From the cell containing the given text, extract its center point as [X, Y] coordinate. 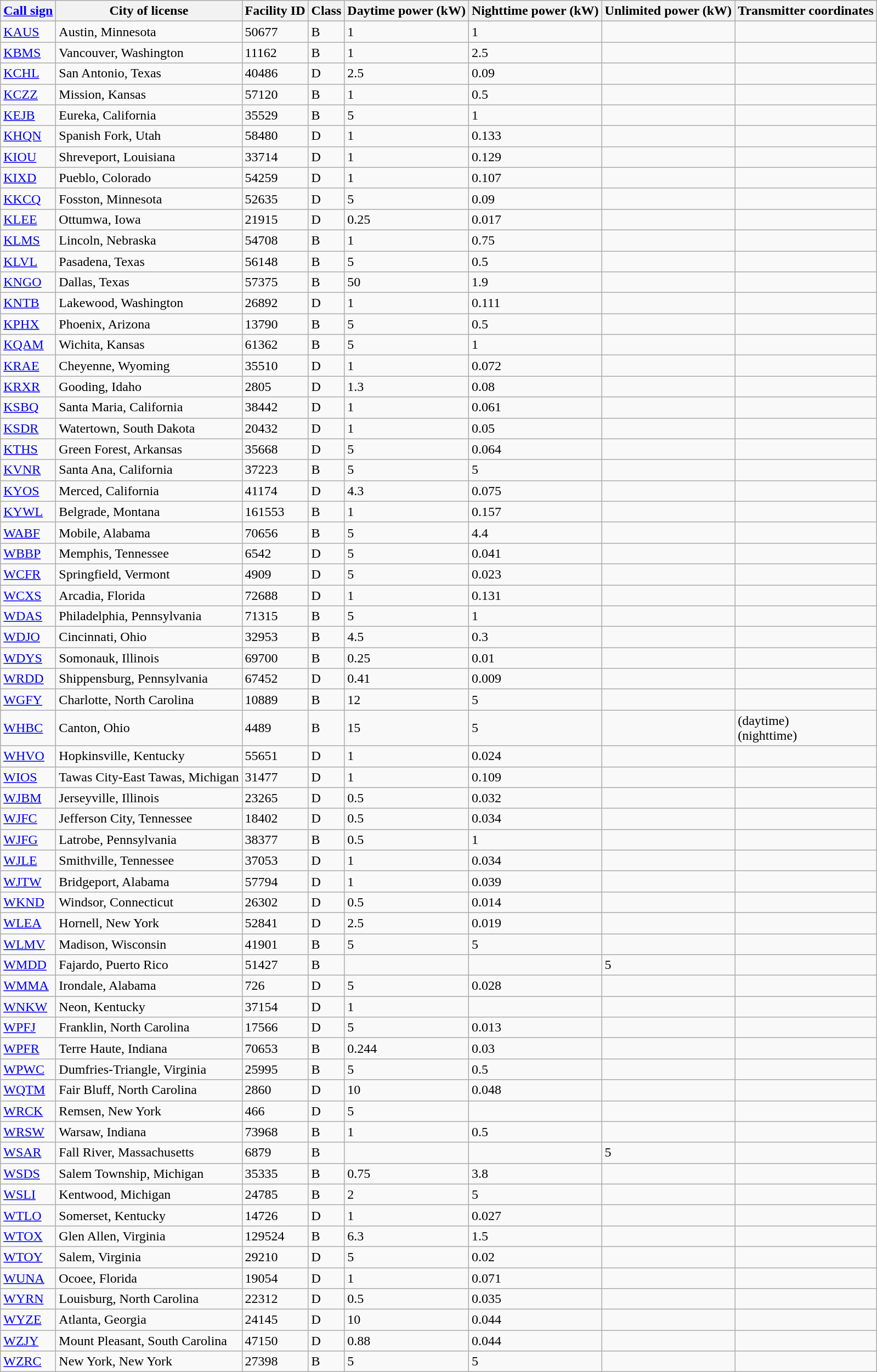
Tawas City-East Tawas, Michigan [149, 777]
4909 [275, 574]
24785 [275, 1194]
Philadelphia, Pennsylvania [149, 616]
0.01 [535, 658]
6879 [275, 1153]
13790 [275, 324]
Shippensburg, Pennsylvania [149, 679]
14726 [275, 1215]
WTLO [29, 1215]
WTOX [29, 1236]
726 [275, 986]
0.013 [535, 1028]
Salem, Virginia [149, 1257]
KBMS [29, 53]
2860 [275, 1090]
58480 [275, 136]
23265 [275, 798]
2 [407, 1194]
Belgrade, Montana [149, 512]
WZRC [29, 1362]
52635 [275, 199]
Spanish Fork, Utah [149, 136]
WIOS [29, 777]
55651 [275, 756]
New York, New York [149, 1362]
0.03 [535, 1048]
WZJY [29, 1341]
41174 [275, 491]
Terre Haute, Indiana [149, 1048]
San Antonio, Texas [149, 73]
Atlanta, Georgia [149, 1320]
WYZE [29, 1320]
WJLE [29, 860]
Arcadia, Florida [149, 595]
Lincoln, Nebraska [149, 240]
Dumfries-Triangle, Virginia [149, 1069]
KVNR [29, 470]
Ottumwa, Iowa [149, 219]
KPHX [29, 324]
Jefferson City, Tennessee [149, 819]
4489 [275, 728]
WSAR [29, 1153]
Hopkinsville, Kentucky [149, 756]
56148 [275, 262]
Warsaw, Indiana [149, 1132]
1.3 [407, 387]
City of license [149, 11]
4.5 [407, 637]
Nighttime power (kW) [535, 11]
70653 [275, 1048]
73968 [275, 1132]
WYRN [29, 1299]
WPWC [29, 1069]
KTHS [29, 449]
2805 [275, 387]
WJTW [29, 881]
Somonauk, Illinois [149, 658]
0.88 [407, 1341]
WGFY [29, 700]
WLMV [29, 944]
0.071 [535, 1278]
0.131 [535, 595]
Kentwood, Michigan [149, 1194]
54708 [275, 240]
WDYS [29, 658]
26302 [275, 902]
50 [407, 282]
Santa Ana, California [149, 470]
3.8 [535, 1173]
0.023 [535, 574]
57794 [275, 881]
32953 [275, 637]
Eureka, California [149, 115]
0.111 [535, 303]
Pueblo, Colorado [149, 178]
0.133 [535, 136]
0.129 [535, 157]
KCHL [29, 73]
WSDS [29, 1173]
WPFJ [29, 1028]
0.014 [535, 902]
WTOY [29, 1257]
KRXR [29, 387]
Mobile, Alabama [149, 532]
0.009 [535, 679]
KAUS [29, 32]
0.08 [535, 387]
18402 [275, 819]
0.02 [535, 1257]
WPFR [29, 1048]
35668 [275, 449]
0.075 [535, 491]
KYOS [29, 491]
WSLI [29, 1194]
Phoenix, Arizona [149, 324]
WCXS [29, 595]
Springfield, Vermont [149, 574]
Madison, Wisconsin [149, 944]
Smithville, Tennessee [149, 860]
Cincinnati, Ohio [149, 637]
Irondale, Alabama [149, 986]
35510 [275, 366]
1.5 [535, 1236]
25995 [275, 1069]
Bridgeport, Alabama [149, 881]
129524 [275, 1236]
WKND [29, 902]
54259 [275, 178]
Glen Allen, Virginia [149, 1236]
Somerset, Kentucky [149, 1215]
WRDD [29, 679]
29210 [275, 1257]
71315 [275, 616]
WJFC [29, 819]
WCFR [29, 574]
0.019 [535, 923]
Franklin, North Carolina [149, 1028]
KIXD [29, 178]
20432 [275, 428]
WNKW [29, 1007]
Windsor, Connecticut [149, 902]
31477 [275, 777]
4.3 [407, 491]
35335 [275, 1173]
Green Forest, Arkansas [149, 449]
35529 [275, 115]
0.244 [407, 1048]
Latrobe, Pennsylvania [149, 840]
0.035 [535, 1299]
72688 [275, 595]
KIOU [29, 157]
11162 [275, 53]
0.157 [535, 512]
0.048 [535, 1090]
0.039 [535, 881]
KEJB [29, 115]
0.109 [535, 777]
Salem Township, Michigan [149, 1173]
Pasadena, Texas [149, 262]
WDJO [29, 637]
Neon, Kentucky [149, 1007]
Watertown, South Dakota [149, 428]
WRSW [29, 1132]
KLEE [29, 219]
WJBM [29, 798]
WBBP [29, 553]
Lakewood, Washington [149, 303]
57120 [275, 94]
Fall River, Massachusetts [149, 1153]
Canton, Ohio [149, 728]
Call sign [29, 11]
0.072 [535, 366]
KSDR [29, 428]
KHQN [29, 136]
0.032 [535, 798]
WLEA [29, 923]
0.064 [535, 449]
KSBQ [29, 407]
21915 [275, 219]
6.3 [407, 1236]
52841 [275, 923]
Cheyenne, Wyoming [149, 366]
0.017 [535, 219]
0.05 [535, 428]
Santa Maria, California [149, 407]
Ocoee, Florida [149, 1278]
Hornell, New York [149, 923]
6542 [275, 553]
Memphis, Tennessee [149, 553]
Fosston, Minnesota [149, 199]
WABF [29, 532]
12 [407, 700]
0.061 [535, 407]
38377 [275, 840]
Charlotte, North Carolina [149, 700]
0.027 [535, 1215]
27398 [275, 1362]
Fair Bluff, North Carolina [149, 1090]
57375 [275, 282]
KCZZ [29, 94]
70656 [275, 532]
1.9 [535, 282]
KRAE [29, 366]
0.024 [535, 756]
Jerseyville, Illinois [149, 798]
WDAS [29, 616]
KLVL [29, 262]
51427 [275, 965]
33714 [275, 157]
KLMS [29, 240]
WMDD [29, 965]
161553 [275, 512]
26892 [275, 303]
0.041 [535, 553]
22312 [275, 1299]
0.3 [535, 637]
Class [326, 11]
Unlimited power (kW) [668, 11]
15 [407, 728]
WHBC [29, 728]
17566 [275, 1028]
(daytime) (nighttime) [806, 728]
37154 [275, 1007]
4.4 [535, 532]
WHVO [29, 756]
KNGO [29, 282]
Gooding, Idaho [149, 387]
KQAM [29, 345]
WJFG [29, 840]
37223 [275, 470]
Merced, California [149, 491]
40486 [275, 73]
69700 [275, 658]
67452 [275, 679]
Shreveport, Louisiana [149, 157]
WUNA [29, 1278]
KNTB [29, 303]
Dallas, Texas [149, 282]
38442 [275, 407]
Mission, Kansas [149, 94]
0.41 [407, 679]
WMMA [29, 986]
Vancouver, Washington [149, 53]
Fajardo, Puerto Rico [149, 965]
Louisburg, North Carolina [149, 1299]
Facility ID [275, 11]
KYWL [29, 512]
0.107 [535, 178]
KKCQ [29, 199]
37053 [275, 860]
Remsen, New York [149, 1111]
Wichita, Kansas [149, 345]
61362 [275, 345]
19054 [275, 1278]
10889 [275, 700]
Transmitter coordinates [806, 11]
0.028 [535, 986]
WRCK [29, 1111]
Daytime power (kW) [407, 11]
41901 [275, 944]
24145 [275, 1320]
Mount Pleasant, South Carolina [149, 1341]
WQTM [29, 1090]
Austin, Minnesota [149, 32]
47150 [275, 1341]
466 [275, 1111]
50677 [275, 32]
